Detect which cell encompasses the target text, then output its (x, y) center coordinate. 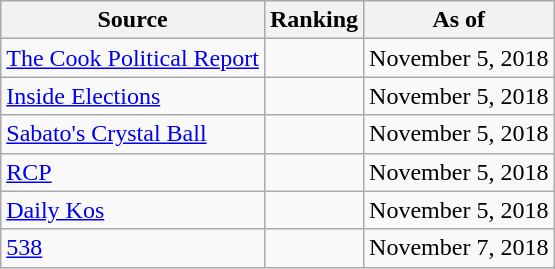
Ranking (314, 20)
November 7, 2018 (459, 248)
The Cook Political Report (133, 58)
538 (133, 248)
Sabato's Crystal Ball (133, 134)
Daily Kos (133, 210)
Source (133, 20)
As of (459, 20)
RCP (133, 172)
Inside Elections (133, 96)
